Return (x, y) of the center of cell containing provided text 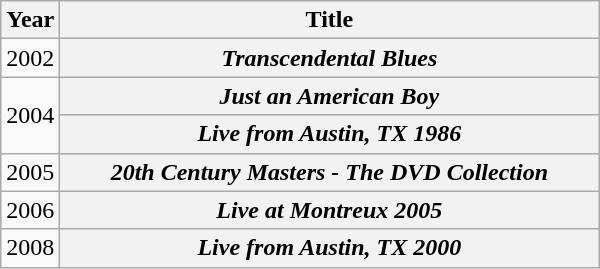
20th Century Masters - The DVD Collection (330, 172)
Title (330, 20)
2008 (30, 248)
Live from Austin, TX 2000 (330, 248)
Live from Austin, TX 1986 (330, 134)
Transcendental Blues (330, 58)
Just an American Boy (330, 96)
2002 (30, 58)
Live at Montreux 2005 (330, 210)
2005 (30, 172)
2004 (30, 115)
2006 (30, 210)
Year (30, 20)
